Return the [x, y] coordinate for the center point of the cell that contains the specified text.  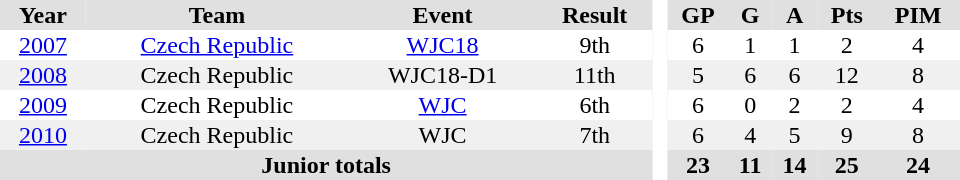
6th [594, 105]
GP [698, 15]
11 [750, 165]
23 [698, 165]
14 [794, 165]
Junior totals [326, 165]
PIM [918, 15]
9th [594, 45]
WJC18-D1 [442, 75]
9 [846, 135]
25 [846, 165]
2009 [43, 105]
Year [43, 15]
2007 [43, 45]
WJC18 [442, 45]
Team [217, 15]
12 [846, 75]
Pts [846, 15]
0 [750, 105]
A [794, 15]
24 [918, 165]
Event [442, 15]
11th [594, 75]
2010 [43, 135]
2008 [43, 75]
Result [594, 15]
G [750, 15]
7th [594, 135]
